Return the (x, y) coordinate for the center point of the cell that contains the specified text.  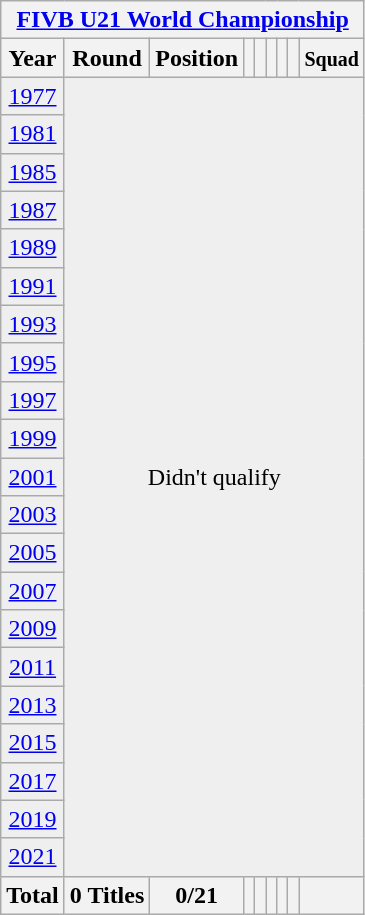
2009 (33, 629)
Didn't qualify (214, 476)
1981 (33, 134)
1995 (33, 362)
1985 (33, 172)
Total (33, 895)
Round (107, 58)
1987 (33, 210)
1989 (33, 248)
2017 (33, 781)
2001 (33, 477)
0/21 (197, 895)
FIVB U21 World Championship (183, 20)
2021 (33, 857)
1977 (33, 96)
1991 (33, 286)
2003 (33, 515)
Year (33, 58)
Position (197, 58)
2007 (33, 591)
2011 (33, 667)
Squad (332, 58)
1993 (33, 324)
0 Titles (107, 895)
2013 (33, 705)
1999 (33, 438)
2005 (33, 553)
1997 (33, 400)
2015 (33, 743)
2019 (33, 819)
